For the text-containing cell, return its midpoint in (x, y) coordinate format. 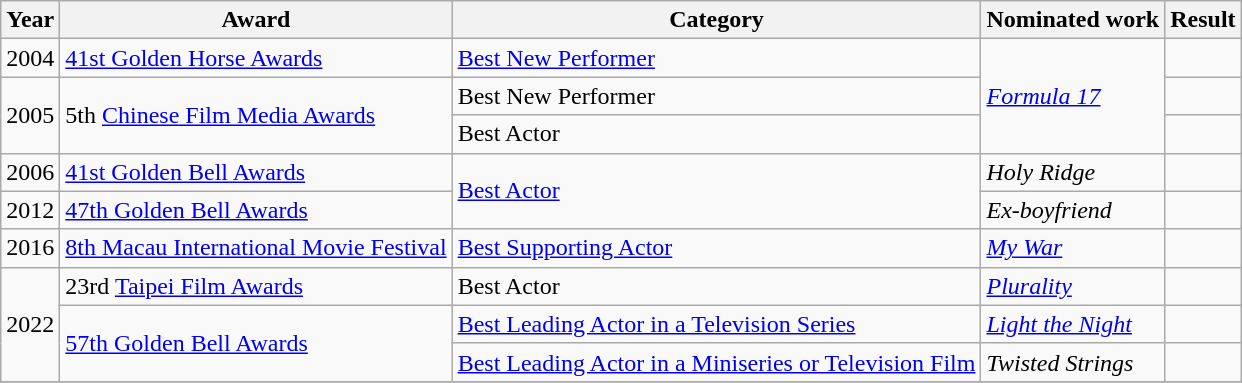
2006 (30, 172)
Nominated work (1073, 20)
2005 (30, 115)
2012 (30, 210)
23rd Taipei Film Awards (256, 286)
57th Golden Bell Awards (256, 343)
2022 (30, 324)
Plurality (1073, 286)
Formula 17 (1073, 96)
Year (30, 20)
2004 (30, 58)
Best Supporting Actor (716, 248)
Ex-boyfriend (1073, 210)
Result (1203, 20)
5th Chinese Film Media Awards (256, 115)
Award (256, 20)
Best Leading Actor in a Miniseries or Television Film (716, 362)
41st Golden Horse Awards (256, 58)
Twisted Strings (1073, 362)
Light the Night (1073, 324)
Holy Ridge (1073, 172)
Best Leading Actor in a Television Series (716, 324)
2016 (30, 248)
My War (1073, 248)
Category (716, 20)
41st Golden Bell Awards (256, 172)
8th Macau International Movie Festival (256, 248)
47th Golden Bell Awards (256, 210)
